From the cell containing the given text, extract its center point as [X, Y] coordinate. 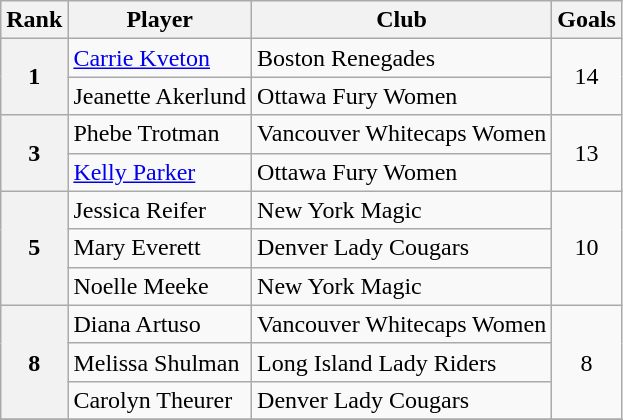
Carolyn Theurer [160, 400]
Jeanette Akerlund [160, 96]
Melissa Shulman [160, 362]
Kelly Parker [160, 172]
1 [34, 77]
Boston Renegades [402, 58]
Mary Everett [160, 248]
Club [402, 20]
3 [34, 153]
Jessica Reifer [160, 210]
Long Island Lady Riders [402, 362]
Rank [34, 20]
5 [34, 248]
Player [160, 20]
Carrie Kveton [160, 58]
Phebe Trotman [160, 134]
Noelle Meeke [160, 286]
13 [587, 153]
Diana Artuso [160, 324]
14 [587, 77]
10 [587, 248]
Goals [587, 20]
